Return the (x, y) coordinate for the center point of the cell that contains the specified text.  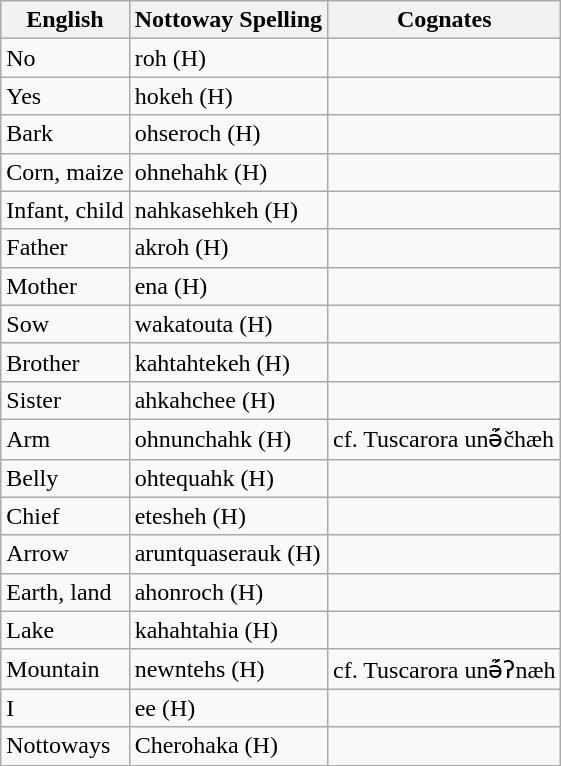
Chief (65, 516)
I (65, 708)
ohnehahk (H) (228, 172)
kahahtahia (H) (228, 630)
etesheh (H) (228, 516)
ohnunchahk (H) (228, 439)
Cognates (444, 20)
Mountain (65, 669)
Brother (65, 362)
Belly (65, 478)
Nottoway Spelling (228, 20)
nahkasehkeh (H) (228, 210)
ahkahchee (H) (228, 400)
Yes (65, 96)
Cherohaka (H) (228, 746)
ee (H) (228, 708)
kahtahtekeh (H) (228, 362)
Father (65, 248)
wakatouta (H) (228, 324)
cf. Tuscarora unə̃́čhæh (444, 439)
hokeh (H) (228, 96)
Earth, land (65, 592)
ahonroch (H) (228, 592)
Lake (65, 630)
Mother (65, 286)
No (65, 58)
roh (H) (228, 58)
ohseroch (H) (228, 134)
ohtequahk (H) (228, 478)
ena (H) (228, 286)
Sister (65, 400)
cf. Tuscarora unə̃́ʔnæh (444, 669)
English (65, 20)
Bark (65, 134)
Nottoways (65, 746)
Arm (65, 439)
newntehs (H) (228, 669)
aruntquaserauk (H) (228, 554)
Sow (65, 324)
Infant, child (65, 210)
Arrow (65, 554)
Corn, maize (65, 172)
akroh (H) (228, 248)
